Find where the given text appears and provide that cell's center as [x, y] coordinate. 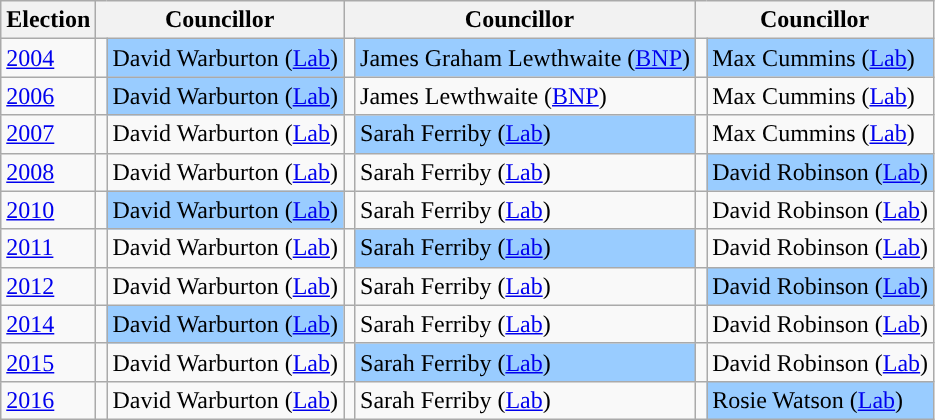
Election [48, 20]
2012 [48, 286]
2004 [48, 58]
2008 [48, 172]
2016 [48, 400]
2011 [48, 248]
2010 [48, 210]
2006 [48, 96]
Rosie Watson (Lab) [820, 400]
2014 [48, 324]
James Graham Lewthwaite (BNP) [526, 58]
2007 [48, 134]
2015 [48, 362]
James Lewthwaite (BNP) [526, 96]
